Determine the (x, y) coordinate at the center of the cell enclosing the given text.  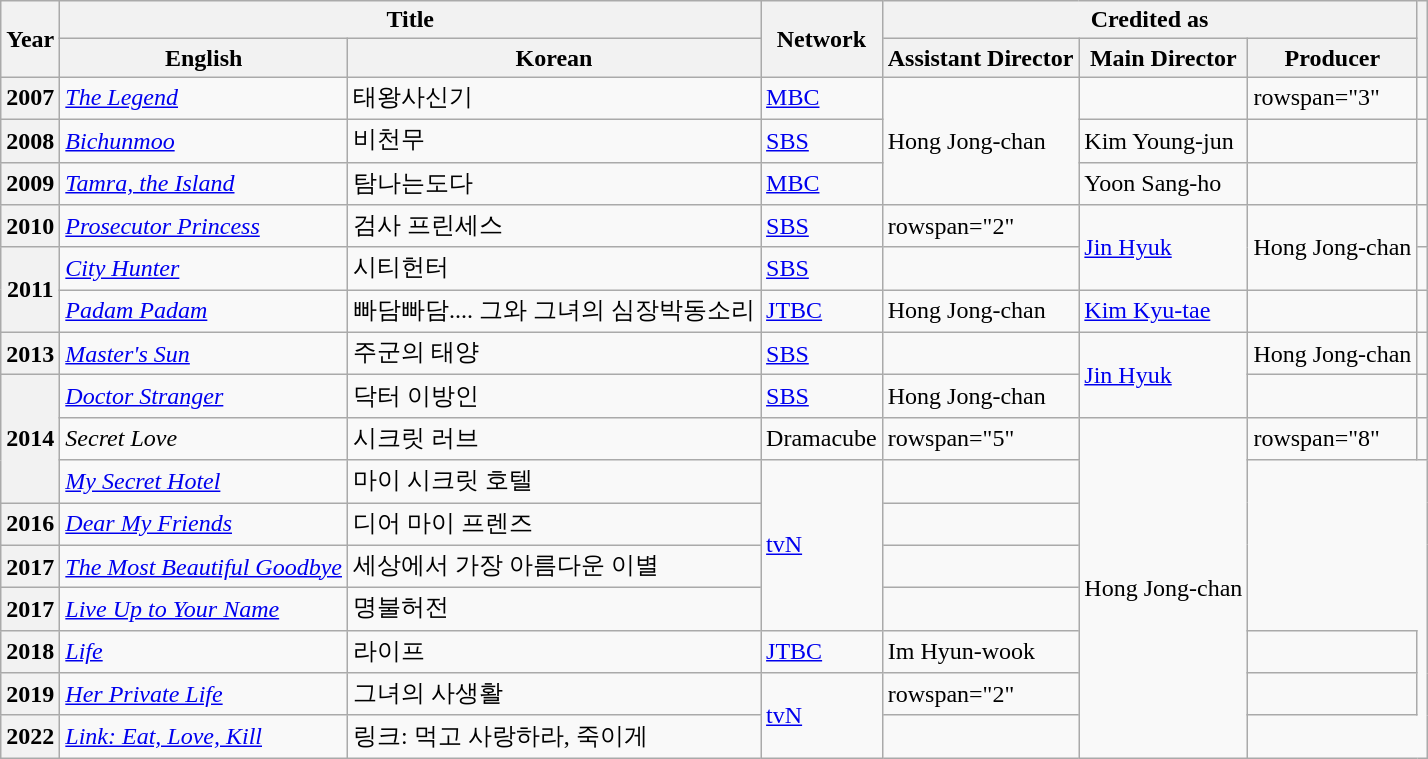
태왕사신기 (554, 98)
Master's Sun (204, 354)
검사 프린세스 (554, 226)
2014 (30, 439)
닥터 이방인 (554, 396)
The Most Beautiful Goodbye (204, 566)
2016 (30, 524)
탐나는도다 (554, 184)
Link: Eat, Love, Kill (204, 736)
The Legend (204, 98)
시크릿 러브 (554, 438)
Network (822, 39)
Tamra, the Island (204, 184)
2007 (30, 98)
City Hunter (204, 268)
빠담빠담.... 그와 그녀의 심장박동소리 (554, 312)
링크: 먹고 사랑하라, 죽이게 (554, 736)
Assistant Director (980, 58)
Live Up to Your Name (204, 610)
2009 (30, 184)
My Secret Hotel (204, 482)
Dear My Friends (204, 524)
Doctor Stranger (204, 396)
2019 (30, 694)
Secret Love (204, 438)
rowspan="8" (1332, 438)
비천무 (554, 140)
주군의 태양 (554, 354)
Padam Padam (204, 312)
Title (410, 20)
마이 시크릿 호텔 (554, 482)
2018 (30, 652)
Producer (1332, 58)
rowspan="3" (1332, 98)
Main Director (1164, 58)
그녀의 사생활 (554, 694)
2011 (30, 290)
Korean (554, 58)
Her Private Life (204, 694)
Yoon Sang-ho (1164, 184)
2010 (30, 226)
Im Hyun-wook (980, 652)
세상에서 가장 아름다운 이별 (554, 566)
Life (204, 652)
Prosecutor Princess (204, 226)
디어 마이 프렌즈 (554, 524)
Credited as (1150, 20)
English (204, 58)
Kim Kyu-tae (1164, 312)
명불허전 (554, 610)
Bichunmoo (204, 140)
2013 (30, 354)
Kim Young-jun (1164, 140)
시티헌터 (554, 268)
rowspan="5" (980, 438)
Year (30, 39)
2022 (30, 736)
라이프 (554, 652)
2008 (30, 140)
Dramacube (822, 438)
